Provide the [X, Y] coordinate of the cell's center where the given text is located.  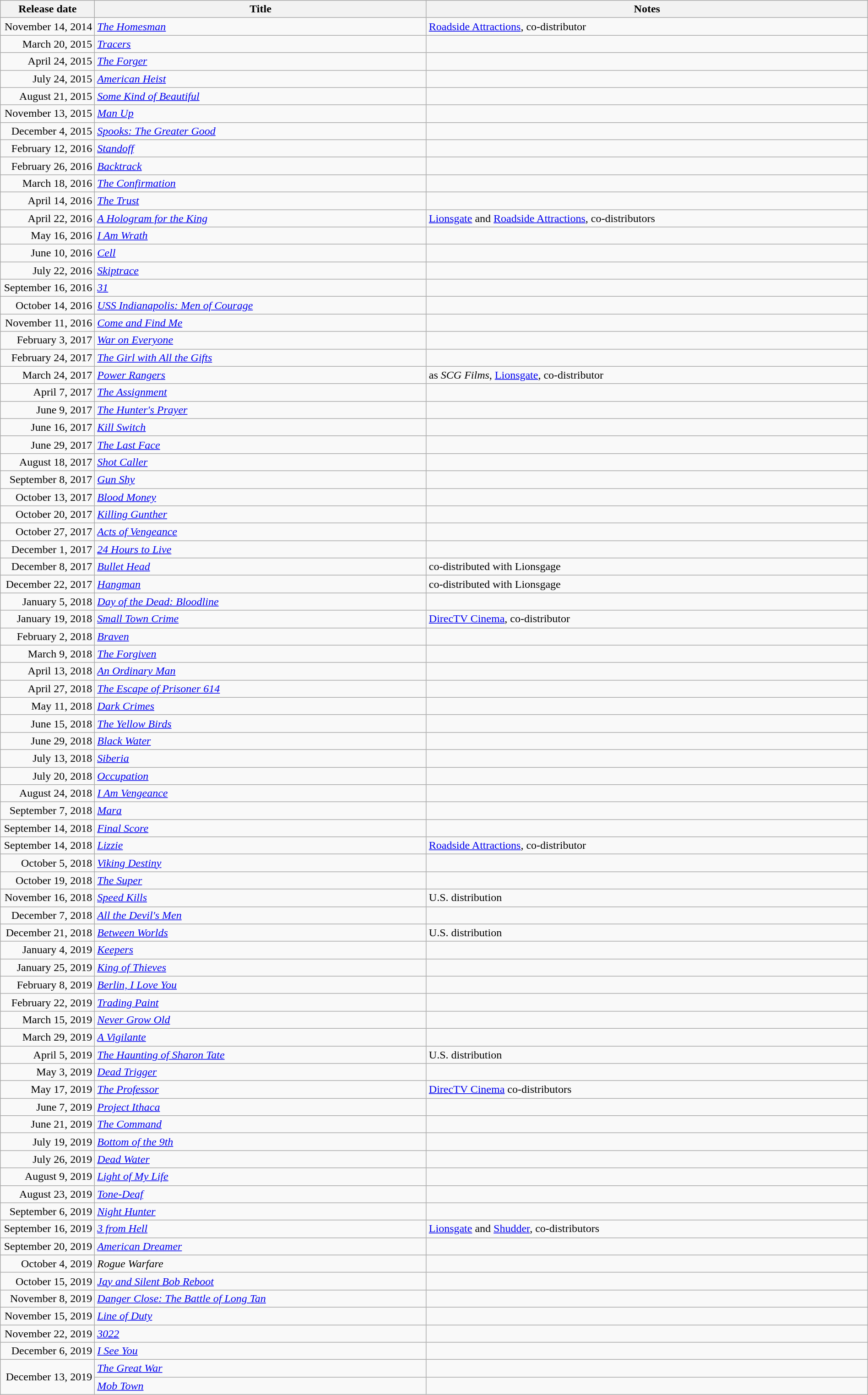
February 3, 2017 [48, 340]
Light of My Life [260, 1177]
January 19, 2018 [48, 619]
June 10, 2016 [48, 253]
Tone-Deaf [260, 1194]
Rogue Warfare [260, 1264]
December 7, 2018 [48, 915]
Lionsgate and Roadside Attractions, co-distributors [647, 218]
Keepers [260, 950]
Lionsgate and Shudder, co-distributors [647, 1229]
Never Grow Old [260, 1020]
December 21, 2018 [48, 933]
March 29, 2019 [48, 1037]
USS Indianapolis: Men of Courage [260, 305]
July 20, 2018 [48, 776]
Mara [260, 811]
Speed Kills [260, 898]
The Assignment [260, 392]
April 14, 2016 [48, 201]
March 24, 2017 [48, 375]
February 8, 2019 [48, 985]
Night Hunter [260, 1211]
February 26, 2016 [48, 166]
December 6, 2019 [48, 1351]
as SCG Films, Lionsgate, co-distributor [647, 375]
Acts of Vengeance [260, 532]
June 29, 2017 [48, 445]
May 17, 2019 [48, 1090]
The Trust [260, 201]
The Yellow Birds [260, 723]
The Super [260, 880]
The Great War [260, 1368]
The Hunter's Prayer [260, 410]
Skiptrace [260, 271]
June 16, 2017 [48, 427]
Lizzie [260, 846]
The Forgiven [260, 654]
Cell [260, 253]
October 5, 2018 [48, 863]
October 14, 2016 [48, 305]
November 16, 2018 [48, 898]
May 16, 2016 [48, 236]
April 24, 2015 [48, 61]
Dark Crimes [260, 706]
Release date [48, 9]
Notes [647, 9]
3 from Hell [260, 1229]
DirecTV Cinema co-distributors [647, 1090]
I Am Vengeance [260, 793]
December 8, 2017 [48, 567]
Black Water [260, 741]
A Hologram for the King [260, 218]
March 15, 2019 [48, 1020]
Line of Duty [260, 1316]
Occupation [260, 776]
Killing Gunther [260, 515]
June 7, 2019 [48, 1107]
The Professor [260, 1090]
March 18, 2016 [48, 183]
The Command [260, 1124]
Come and Find Me [260, 323]
I Am Wrath [260, 236]
July 26, 2019 [48, 1159]
April 13, 2018 [48, 671]
June 29, 2018 [48, 741]
Bullet Head [260, 567]
Some Kind of Beautiful [260, 96]
January 4, 2019 [48, 950]
Power Rangers [260, 375]
November 11, 2016 [48, 323]
Gun Shy [260, 479]
King of Thieves [260, 967]
August 21, 2015 [48, 96]
June 9, 2017 [48, 410]
August 23, 2019 [48, 1194]
October 15, 2019 [48, 1281]
February 12, 2016 [48, 148]
Mob Town [260, 1386]
December 1, 2017 [48, 549]
Day of the Dead: Bloodline [260, 602]
A Vigilante [260, 1037]
November 15, 2019 [48, 1316]
Standoff [260, 148]
October 4, 2019 [48, 1264]
Jay and Silent Bob Reboot [260, 1281]
April 7, 2017 [48, 392]
October 20, 2017 [48, 515]
September 16, 2019 [48, 1229]
Berlin, I Love You [260, 985]
Small Town Crime [260, 619]
January 25, 2019 [48, 967]
Man Up [260, 114]
American Heist [260, 79]
August 18, 2017 [48, 462]
Bottom of the 9th [260, 1142]
December 13, 2019 [48, 1377]
Between Worlds [260, 933]
Project Ithaca [260, 1107]
September 8, 2017 [48, 479]
October 27, 2017 [48, 532]
Viking Destiny [260, 863]
The Confirmation [260, 183]
December 22, 2017 [48, 584]
April 22, 2016 [48, 218]
November 13, 2015 [48, 114]
Backtrack [260, 166]
Tracers [260, 44]
The Haunting of Sharon Tate [260, 1054]
All the Devil's Men [260, 915]
September 16, 2016 [48, 288]
American Dreamer [260, 1246]
August 9, 2019 [48, 1177]
July 24, 2015 [48, 79]
Final Score [260, 828]
July 19, 2019 [48, 1142]
I See You [260, 1351]
November 22, 2019 [48, 1334]
October 19, 2018 [48, 880]
August 24, 2018 [48, 793]
Braven [260, 636]
Dead Water [260, 1159]
January 5, 2018 [48, 602]
February 22, 2019 [48, 1002]
September 20, 2019 [48, 1246]
Kill Switch [260, 427]
The Girl with All the Gifts [260, 358]
May 3, 2019 [48, 1072]
Blood Money [260, 497]
DirecTV Cinema, co-distributor [647, 619]
June 15, 2018 [48, 723]
February 2, 2018 [48, 636]
May 11, 2018 [48, 706]
Hangman [260, 584]
November 14, 2014 [48, 27]
31 [260, 288]
Shot Caller [260, 462]
April 5, 2019 [48, 1054]
3022 [260, 1334]
The Forger [260, 61]
Title [260, 9]
Spooks: The Greater Good [260, 131]
Dead Trigger [260, 1072]
Siberia [260, 758]
Trading Paint [260, 1002]
The Escape of Prisoner 614 [260, 689]
September 6, 2019 [48, 1211]
March 20, 2015 [48, 44]
The Homesman [260, 27]
July 13, 2018 [48, 758]
March 9, 2018 [48, 654]
April 27, 2018 [48, 689]
October 13, 2017 [48, 497]
November 8, 2019 [48, 1298]
September 7, 2018 [48, 811]
June 21, 2019 [48, 1124]
February 24, 2017 [48, 358]
July 22, 2016 [48, 271]
December 4, 2015 [48, 131]
Danger Close: The Battle of Long Tan [260, 1298]
24 Hours to Live [260, 549]
War on Everyone [260, 340]
An Ordinary Man [260, 671]
The Last Face [260, 445]
